Provide the [x, y] coordinate of the cell's center where the given text is located.  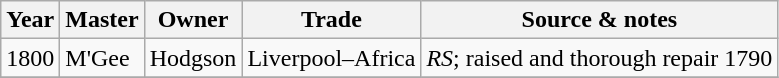
RS; raised and thorough repair 1790 [600, 58]
Owner [193, 20]
Hodgson [193, 58]
Trade [332, 20]
Master [102, 20]
M'Gee [102, 58]
Source & notes [600, 20]
Year [30, 20]
1800 [30, 58]
Liverpool–Africa [332, 58]
